Locate the cell with the specified text and output its (X, Y) center coordinate. 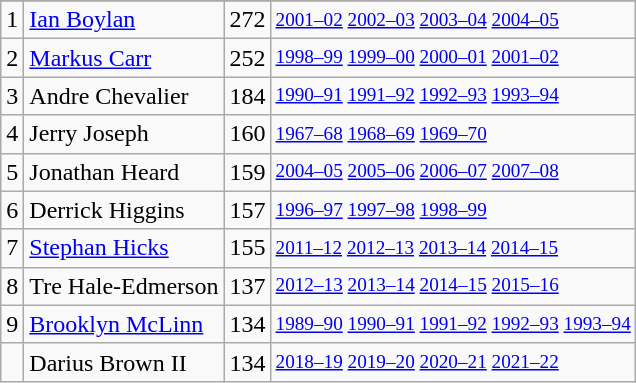
252 (248, 58)
Stephan Hicks (124, 248)
6 (12, 210)
160 (248, 134)
2 (12, 58)
3 (12, 96)
Jerry Joseph (124, 134)
Jonathan Heard (124, 172)
Brooklyn McLinn (124, 324)
184 (248, 96)
7 (12, 248)
1998–99 1999–00 2000–01 2001–02 (453, 58)
1996–97 1997–98 1998–99 (453, 210)
2001–02 2002–03 2003–04 2004–05 (453, 20)
1967–68 1968–69 1969–70 (453, 134)
9 (12, 324)
2018–19 2019–20 2020–21 2021–22 (453, 362)
5 (12, 172)
Andre Chevalier (124, 96)
8 (12, 286)
Derrick Higgins (124, 210)
1 (12, 20)
1990–91 1991–92 1992–93 1993–94 (453, 96)
2004–05 2005–06 2006–07 2007–08 (453, 172)
155 (248, 248)
Darius Brown II (124, 362)
159 (248, 172)
Markus Carr (124, 58)
157 (248, 210)
272 (248, 20)
2011–12 2012–13 2013–14 2014–15 (453, 248)
1989–90 1990–91 1991–92 1992–93 1993–94 (453, 324)
Tre Hale-Edmerson (124, 286)
Ian Boylan (124, 20)
4 (12, 134)
2012–13 2013–14 2014–15 2015–16 (453, 286)
137 (248, 286)
